Scan for the cell matching the given text and deliver its [x, y] coordinate at center. 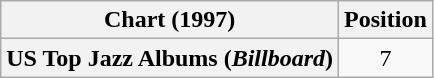
Position [386, 20]
Chart (1997) [170, 20]
7 [386, 58]
US Top Jazz Albums (Billboard) [170, 58]
